Determine the (x, y) coordinate at the center of the cell enclosing the given text.  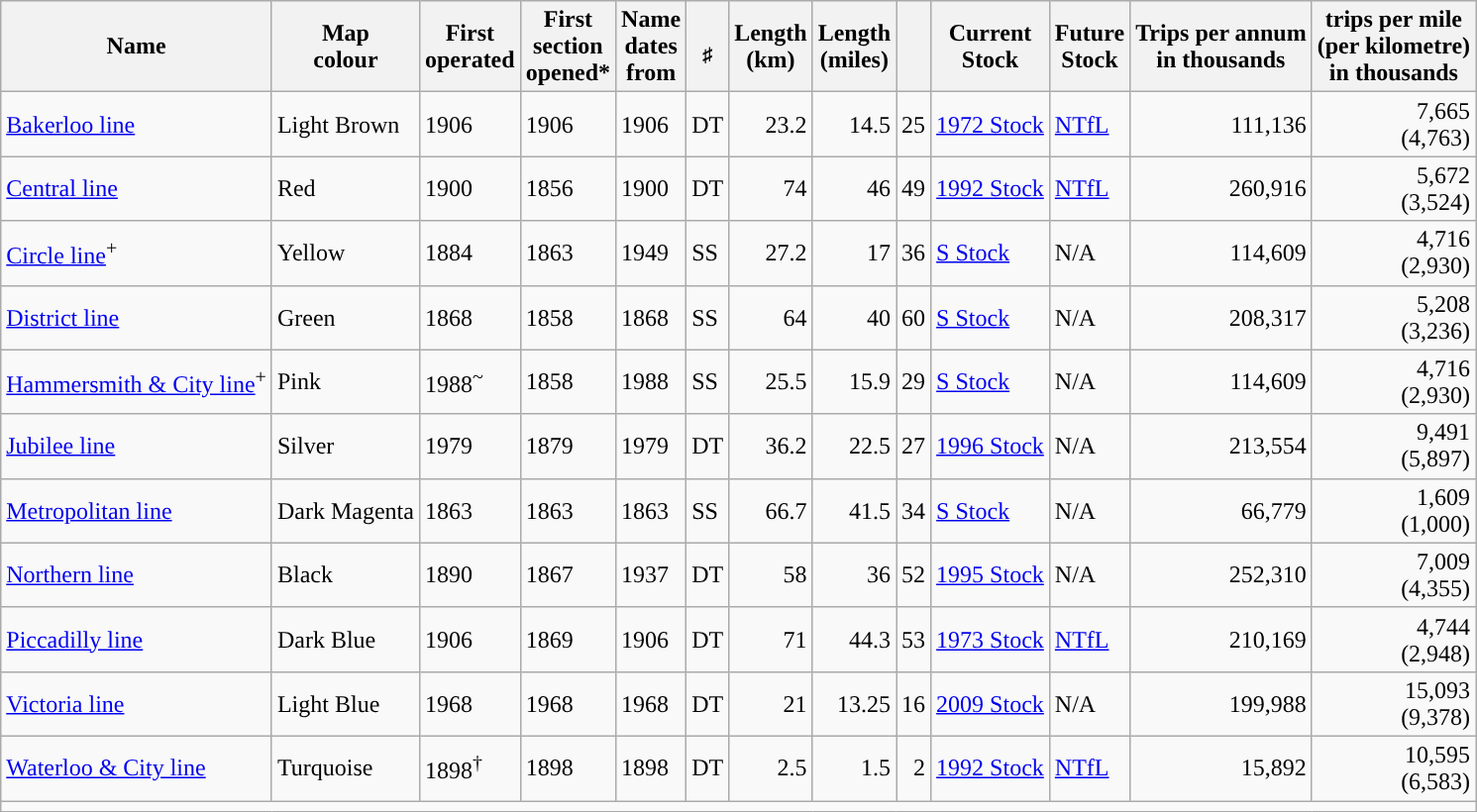
208,317 (1221, 317)
5,672(3,524) (1393, 188)
260,916 (1221, 188)
25 (913, 125)
1973 Stock (991, 640)
Northern line (137, 574)
10,595(6,583) (1393, 768)
1996 Stock (991, 446)
1884 (470, 254)
Turquoise (345, 768)
213,554 (1221, 446)
15,892 (1221, 768)
2.5 (771, 768)
16 (913, 703)
23.2 (771, 125)
13.25 (854, 703)
Circle line+ (137, 254)
trips per mile(per kilometre)in thousands (1393, 47)
15,093(9,378) (1393, 703)
1937 (652, 574)
58 (771, 574)
Firstoperated (470, 47)
Dark Magenta (345, 511)
Length(km) (771, 47)
27 (913, 446)
Central line (137, 188)
46 (854, 188)
Metropolitan line (137, 511)
25.5 (771, 382)
Light Blue (345, 703)
41.5 (854, 511)
1890 (470, 574)
District line (137, 317)
27.2 (771, 254)
2009 Stock (991, 703)
1898† (470, 768)
Jubilee line (137, 446)
14.5 (854, 125)
CurrentStock (991, 47)
♯ (707, 47)
Victoria line (137, 703)
199,988 (1221, 703)
52 (913, 574)
17 (854, 254)
252,310 (1221, 574)
1869 (568, 640)
Red (345, 188)
Hammersmith & City line+ (137, 382)
1988~ (470, 382)
1.5 (854, 768)
Light Brown (345, 125)
44.3 (854, 640)
9,491(5,897) (1393, 446)
64 (771, 317)
66,779 (1221, 511)
60 (913, 317)
71 (771, 640)
Dark Blue (345, 640)
1,609(1,000) (1393, 511)
Mapcolour (345, 47)
2 (913, 768)
Piccadilly line (137, 640)
Trips per annumin thousands (1221, 47)
Namedatesfrom (652, 47)
15.9 (854, 382)
Length(miles) (854, 47)
4,744(2,948) (1393, 640)
29 (913, 382)
22.5 (854, 446)
53 (913, 640)
1879 (568, 446)
Bakerloo line (137, 125)
210,169 (1221, 640)
Yellow (345, 254)
Firstsectionopened* (568, 47)
49 (913, 188)
Waterloo & City line (137, 768)
FutureStock (1090, 47)
34 (913, 511)
111,136 (1221, 125)
1856 (568, 188)
Black (345, 574)
40 (854, 317)
Silver (345, 446)
36.2 (771, 446)
Pink (345, 382)
66.7 (771, 511)
21 (771, 703)
7,009(4,355) (1393, 574)
Green (345, 317)
1949 (652, 254)
1995 Stock (991, 574)
1972 Stock (991, 125)
1988 (652, 382)
74 (771, 188)
1867 (568, 574)
7,665(4,763) (1393, 125)
Name (137, 47)
5,208(3,236) (1393, 317)
